Return [X, Y] of the center of cell containing provided text 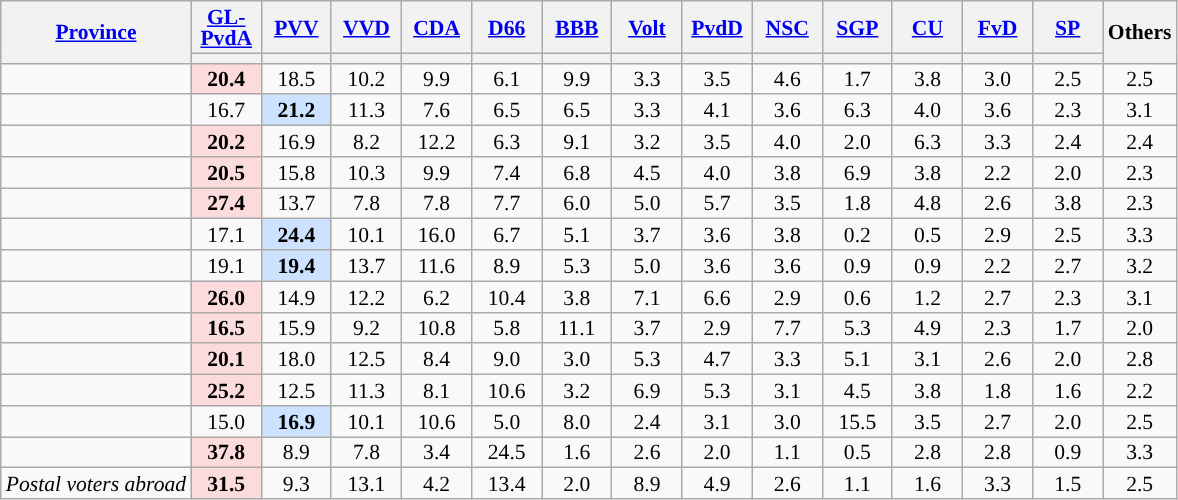
27.4 [226, 204]
4.7 [717, 360]
6.6 [717, 296]
1.5 [1068, 484]
25.2 [226, 390]
24.5 [507, 452]
17.1 [226, 234]
4.8 [927, 204]
SP [1068, 27]
6.7 [507, 234]
15.8 [296, 172]
7.4 [507, 172]
NSC [787, 27]
16.0 [437, 234]
16.7 [226, 110]
VVD [366, 27]
16.5 [226, 328]
4.1 [717, 110]
8.4 [437, 360]
11.1 [577, 328]
10.4 [507, 296]
CDA [437, 27]
D66 [507, 27]
20.5 [226, 172]
8.2 [366, 142]
20.2 [226, 142]
6.1 [507, 78]
9.1 [577, 142]
10.8 [437, 328]
18.5 [296, 78]
Volt [647, 27]
5.8 [507, 328]
37.8 [226, 452]
1.2 [927, 296]
SGP [857, 27]
BBB [577, 27]
3.4 [437, 452]
PVV [296, 27]
10.3 [366, 172]
CU [927, 27]
15.5 [857, 422]
9.3 [296, 484]
11.6 [437, 266]
Postal voters abroad [96, 484]
7.6 [437, 110]
14.9 [296, 296]
15.9 [296, 328]
31.5 [226, 484]
24.4 [296, 234]
26.0 [226, 296]
6.2 [437, 296]
19.4 [296, 266]
Others [1140, 32]
GL-PvdA [226, 27]
10.2 [366, 78]
5.7 [717, 204]
0.6 [857, 296]
FvD [998, 27]
21.2 [296, 110]
19.1 [226, 266]
13.4 [507, 484]
6.0 [577, 204]
13.1 [366, 484]
9.0 [507, 360]
7.1 [647, 296]
20.1 [226, 360]
Province [96, 32]
18.0 [296, 360]
8.0 [577, 422]
20.4 [226, 78]
0.2 [857, 234]
8.1 [437, 390]
6.8 [577, 172]
PvdD [717, 27]
15.0 [226, 422]
4.6 [787, 78]
4.2 [437, 484]
9.2 [366, 328]
